Provide the [x, y] coordinate of the cell's center where the given text is located.  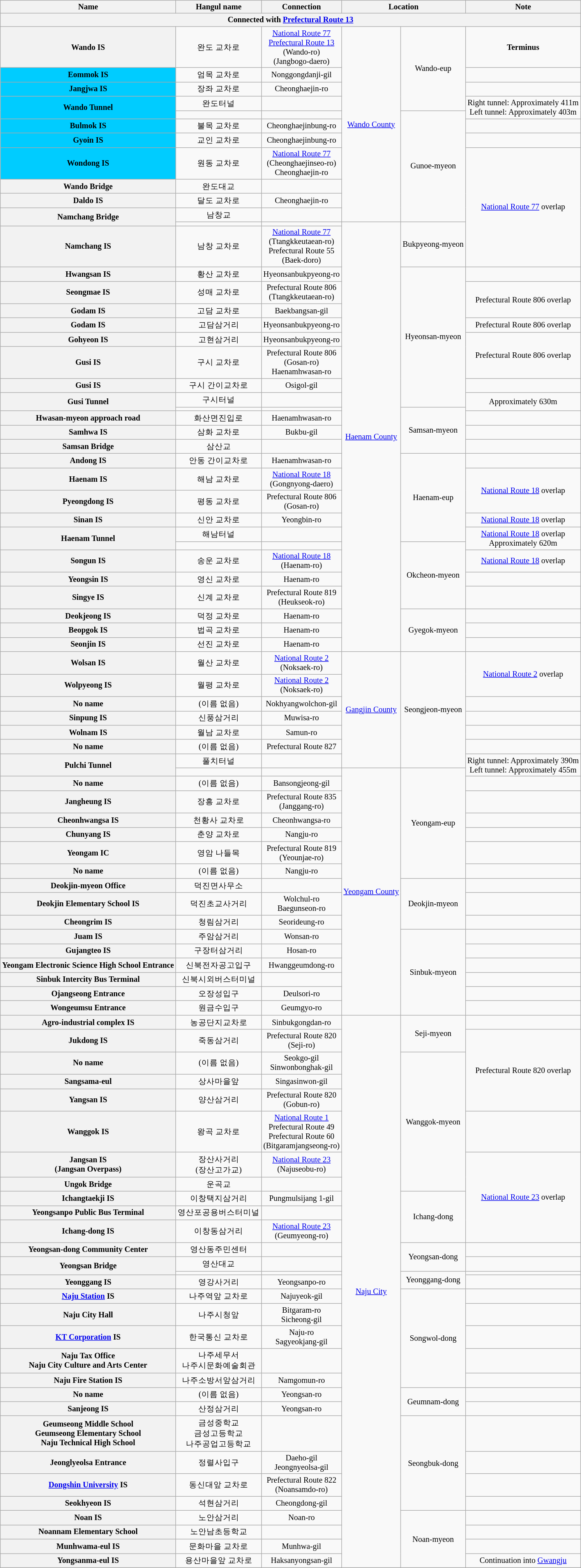
Ichang-dong IS [88, 1231]
Hosan-ro [302, 951]
Beopgok IS [88, 630]
월평 교차로 [219, 685]
Sinpung IS [88, 718]
화산면진입로 [219, 418]
운곡교 [219, 1184]
Jangsan IS(Jangsan Overpass) [88, 1165]
National Route 77(Cheonghaejinseo-ro)Cheonghaejin-ro [302, 163]
삼화 교차로 [219, 432]
National Route 2 overlap [523, 674]
Wolsan IS [88, 663]
Noan-myeon [433, 1539]
월남 교차로 [219, 732]
Gohyeon IS [88, 339]
Prefectural Route 822(Noansamdo-ro) [302, 1485]
Prefectural Route 806(Gosan-ro) [302, 502]
Chunyang IS [88, 834]
Namchang Bridge [88, 217]
Bulmok IS [88, 126]
Muwisa-ro [302, 718]
Gunoe-myeon [433, 166]
Bukpyeong-myeon [433, 244]
Songun IS [88, 561]
Ojangseong Entrance [88, 994]
Right tunnel: Approximately 411mLeft tunnel: Approximately 403m [523, 108]
영암 나들목 [219, 853]
문화마을 교차로 [219, 1546]
불목 교차로 [219, 126]
Prefectural Route 835(Janggang-ro) [302, 802]
Wondong IS [88, 163]
풀치터널 [219, 761]
Bitgaram-roSicheong-gil [302, 1315]
Yeongam-eup [433, 823]
Cheonhwangsa-ro [302, 820]
죽동삼거리 [219, 1041]
장좌 교차로 [219, 89]
Nokhyangwolchon-gil [302, 704]
National Route 18 overlapApproximately 620m [523, 538]
Osigol-gil [302, 385]
해남 교차로 [219, 479]
Yeongsanpo Public Bus Terminal [88, 1213]
Jukdong IS [88, 1041]
청림삼거리 [219, 922]
Singasinwon-gil [302, 1081]
Dongshin University IS [88, 1485]
Sinbuk Intercity Bus Terminal [88, 979]
Gujangteo IS [88, 951]
나주세무서나주시문화예술회관 [219, 1361]
Seongbuk-dong [433, 1463]
Deulsori-ro [302, 994]
Continuation into Gwangju [523, 1561]
Noan IS [88, 1518]
Deokjin-myeon [433, 903]
Ungok Bridge [88, 1184]
Yeongbin-ro [302, 520]
Gangjin County [371, 710]
Wolchul-roBaegunseon-ro [302, 904]
Samun-ro [302, 732]
영산포공용버스터미널 [219, 1213]
노안남초등학교 [219, 1532]
Wolnam IS [88, 732]
Samsan Bridge [88, 447]
Cheongrim IS [88, 922]
Naju City Hall [88, 1315]
Yeongsanpo-ro [302, 1282]
Prefectural Route 819(Heukseok-ro) [302, 598]
Agro-industrial complex IS [88, 1022]
Gusi Tunnel [88, 401]
춘양 교차로 [219, 834]
구장터삼거리 [219, 951]
National Route 23(Geumyeong-ro) [302, 1231]
왕곡 교차로 [219, 1131]
Munhwama-eul IS [88, 1546]
Jangjwa IS [88, 89]
Yeongsan-dong [433, 1257]
Yeongam IC [88, 853]
Haenam-eup [433, 497]
Wando Tunnel [88, 108]
Deokjin Elementary School IS [88, 904]
Hyeonsan-myeon [433, 337]
Connection [302, 7]
Wanggok IS [88, 1131]
National Route 1Prefectural Route 49Prefectural Route 60(Bitgaramjangseong-ro) [302, 1131]
Haenam Tunnel [88, 538]
Najuyeok-gil [302, 1296]
Singye IS [88, 598]
원금수입구 [219, 1008]
Samsan-myeon [433, 430]
Yeongam Electronic Science High School Entrance [88, 965]
이창택지삼거리 [219, 1198]
Hwanggeumdong-ro [302, 965]
영산동주민센터 [219, 1250]
완도 교차로 [219, 47]
Seongjeon-myeon [433, 710]
Geumgyo-ro [302, 1008]
황산 교차로 [219, 274]
원동 교차로 [219, 163]
Pulchi Tunnel [88, 765]
한국통신 교차로 [219, 1337]
Jangheung IS [88, 802]
KT Corporation IS [88, 1337]
고현삼거리 [219, 339]
Prefectural Route 827 [302, 747]
National Route 77Prefectural Route 13(Wando-ro)(Jangbogo-daero) [302, 47]
Wando-eup [433, 69]
National Route 18(Gongnyong-daero) [302, 479]
Note [523, 7]
Prefectural Route 820(Gobun-ro) [302, 1100]
Bukbu-gil [302, 432]
삼산교 [219, 447]
Andong IS [88, 461]
Deokjin-myeon Office [88, 886]
Pyeongdong IS [88, 502]
Naju Fire Station IS [88, 1381]
Naju Station IS [88, 1296]
구시 간이교차로 [219, 385]
Wonsan-ro [302, 936]
성매 교차로 [219, 292]
구시 교차로 [219, 362]
금성중학교금성고등학교나주공업고등학교 [219, 1434]
Prefectural Route 806(Ttangkkeutaean-ro) [302, 292]
Connected with Prefectural Route 13 [291, 20]
Wando IS [88, 47]
Seokgo-gilSinwonbonghak-gil [302, 1063]
고담삼거리 [219, 325]
Cheongdong-gil [302, 1503]
Sinbuk-myeon [433, 972]
Sinan IS [88, 520]
정렬사입구 [219, 1462]
Haenam IS [88, 479]
구시터널 [219, 400]
상사마을앞 [219, 1081]
용산마을앞 교차로 [219, 1561]
Geumseong Middle SchoolGeumseong Elementary SchoolNaju Technical High School [88, 1434]
Terminus [523, 47]
Noannam Elementary School [88, 1532]
법곡 교차로 [219, 630]
평동 교차로 [219, 502]
Hwangsan IS [88, 274]
이창동삼거리 [219, 1231]
Namgomun-ro [302, 1381]
Yeongsan Bridge [88, 1266]
Yeonggang IS [88, 1282]
National Route 23(Najuseobu-ro) [302, 1165]
남창교 [219, 215]
영강사거리 [219, 1282]
나주시청앞 [219, 1315]
산정삼거리 [219, 1409]
Hangul name [219, 7]
Wando Bridge [88, 186]
Namchang IS [88, 246]
Seokhyeon IS [88, 1503]
완도터널 [219, 104]
안동 간이교차로 [219, 461]
Seonjin IS [88, 645]
Location [403, 7]
Geumnam-dong [433, 1402]
장산사거리(장산고가교) [219, 1165]
Ichangtaekji IS [88, 1198]
Juam IS [88, 936]
Hwasan-myeon approach road [88, 418]
Yongsanma-eul IS [88, 1561]
나주소방서앞삼거리 [219, 1381]
Prefectural Route 820 overlap [523, 1070]
Approximately 630m [523, 401]
Cheonhwangsa IS [88, 820]
Noan-ro [302, 1518]
National Route 77(Ttangkkeutaean-ro)Prefectural Route 55(Baek-doro) [302, 246]
Ichang-dong [433, 1217]
송운 교차로 [219, 561]
Seji-myeon [433, 1033]
Yeongsan-dong Community Center [88, 1250]
천황사 교차로 [219, 820]
영신 교차로 [219, 579]
덕진면사무소 [219, 886]
Daeho-gilJeongnyeolsa-gil [302, 1462]
Songwol-dong [433, 1338]
석현삼거리 [219, 1503]
Haenam County [371, 437]
Gyegok-myeon [433, 630]
Sanjeong IS [88, 1409]
Baekbangsan-gil [302, 311]
Sinbukgongdan-ro [302, 1022]
완도대교 [219, 186]
농공단지교차로 [219, 1022]
신북전자공고입구 [219, 965]
남창 교차로 [219, 246]
엄목 교차로 [219, 75]
Daldo IS [88, 200]
영산대교 [219, 1264]
덕진초교사거리 [219, 904]
신북시외버스터미널 [219, 979]
National Route 77 overlap [523, 207]
Samhwa IS [88, 432]
해남터널 [219, 534]
Yeongam County [371, 891]
선진 교차로 [219, 645]
Munhwa-gil [302, 1546]
Seorideung-ro [302, 922]
장흥 교차로 [219, 802]
Bansongjeong-gil [302, 783]
양산삼거리 [219, 1100]
달도 교차로 [219, 200]
월산 교차로 [219, 663]
나주역앞 교차로 [219, 1296]
주암삼거리 [219, 936]
Yangsan IS [88, 1100]
신안 교차로 [219, 520]
신풍삼거리 [219, 718]
Yeongsin IS [88, 579]
National Route 23 overlap [523, 1197]
Pungmulsijang 1-gil [302, 1198]
Naju Tax OfficeNaju City Culture and Arts Center [88, 1361]
동신대앞 교차로 [219, 1485]
Yeonggang-dong [433, 1280]
Deokjeong IS [88, 616]
Seongmae IS [88, 292]
Sangsama-eul [88, 1081]
Wanggok-myeon [433, 1121]
Jeonglyeolsa Entrance [88, 1462]
Naju-roSagyeokjang-gil [302, 1337]
Wando County [371, 124]
Right tunnel: Approximately 390mLeft tunnel: Approximately 455m [523, 765]
Prefectural Route 820(Seji-ro) [302, 1041]
Prefectural Route 819(Yeounjae-ro) [302, 853]
Name [88, 7]
Naju City [371, 1291]
Haksanyongsan-gil [302, 1561]
교인 교차로 [219, 140]
고담 교차로 [219, 311]
Wongeumsu Entrance [88, 1008]
오장성입구 [219, 994]
덕정 교차로 [219, 616]
Wolpyeong IS [88, 685]
Okcheon-myeon [433, 575]
Eommok IS [88, 75]
신계 교차로 [219, 598]
Prefectural Route 806(Gosan-ro)Haenamhwasan-ro [302, 362]
National Route 18(Haenam-ro) [302, 561]
Nonggongdanji-gil [302, 75]
노안삼거리 [219, 1518]
Gyoin IS [88, 140]
